Detect which cell encompasses the target text, then output its [X, Y] center coordinate. 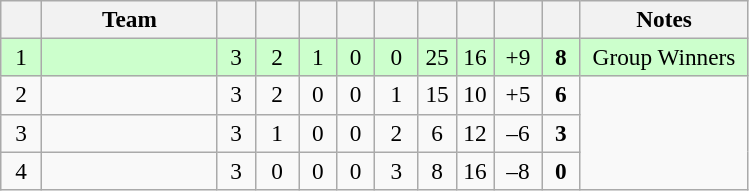
12 [475, 133]
Team [130, 19]
25 [437, 57]
15 [437, 95]
Group Winners [664, 57]
4 [22, 170]
10 [475, 95]
–8 [518, 170]
Notes [664, 19]
+9 [518, 57]
+5 [518, 95]
–6 [518, 133]
